Find where the given text appears and provide that cell's center as [x, y] coordinate. 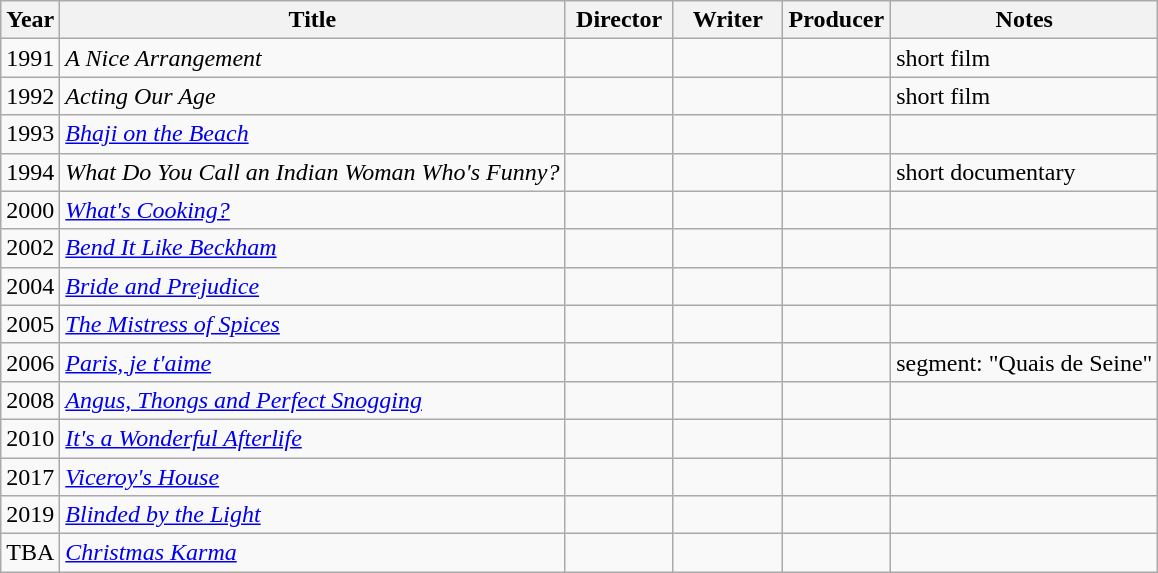
2005 [30, 324]
Director [620, 20]
It's a Wonderful Afterlife [312, 438]
The Mistress of Spices [312, 324]
Year [30, 20]
Acting Our Age [312, 96]
segment: "Quais de Seine" [1024, 362]
Christmas Karma [312, 553]
Bend It Like Beckham [312, 248]
1994 [30, 172]
2006 [30, 362]
1991 [30, 58]
Angus, Thongs and Perfect Snogging [312, 400]
2010 [30, 438]
Bhaji on the Beach [312, 134]
1992 [30, 96]
2000 [30, 210]
A Nice Arrangement [312, 58]
2017 [30, 477]
What's Cooking? [312, 210]
Producer [836, 20]
Writer [728, 20]
Viceroy's House [312, 477]
Paris, je t'aime [312, 362]
Bride and Prejudice [312, 286]
short documentary [1024, 172]
2004 [30, 286]
Blinded by the Light [312, 515]
What Do You Call an Indian Woman Who's Funny? [312, 172]
Title [312, 20]
2002 [30, 248]
2008 [30, 400]
1993 [30, 134]
2019 [30, 515]
TBA [30, 553]
Notes [1024, 20]
